From the cell containing the given text, extract its center point as (X, Y) coordinate. 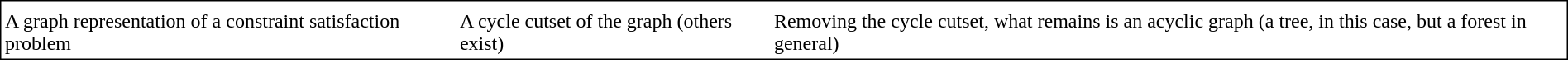
Removing the cycle cutset, what remains is an acyclic graph (a tree, in this case, but a forest in general) (1168, 32)
A cycle cutset of the graph (others exist) (614, 32)
A graph representation of a constraint satisfaction problem (230, 32)
